Determine the (x, y) coordinate at the center of the cell enclosing the given text.  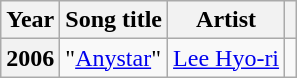
Artist (226, 20)
Lee Hyo-ri (226, 58)
"Anystar" (114, 58)
Song title (114, 20)
2006 (30, 58)
Year (30, 20)
